Provide the [x, y] coordinate of the cell's center where the given text is located.  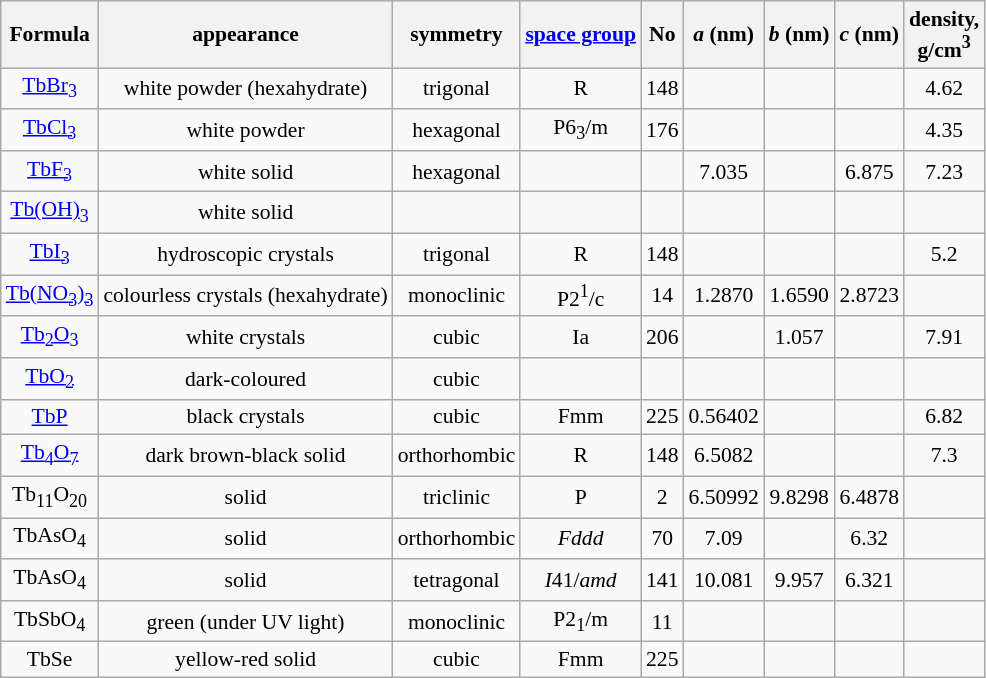
7.3 [944, 456]
6.32 [870, 538]
TbI3 [50, 254]
TbSbO4 [50, 622]
4.35 [944, 130]
No [662, 34]
1.057 [800, 338]
TbP [50, 417]
TbO2 [50, 378]
2.8723 [870, 296]
10.081 [724, 580]
a (nm) [724, 34]
70 [662, 538]
9.8298 [800, 498]
white crystals [245, 338]
Tb2O3 [50, 338]
6.82 [944, 417]
P [580, 498]
Formula [50, 34]
6.5082 [724, 456]
141 [662, 580]
symmetry [457, 34]
density, g/cm3 [944, 34]
Tb11O20 [50, 498]
2 [662, 498]
6.321 [870, 580]
Tb(NO3)3 [50, 296]
206 [662, 338]
5.2 [944, 254]
7.09 [724, 538]
hydroscopic crystals [245, 254]
yellow-red solid [245, 660]
Tb4O7 [50, 456]
7.91 [944, 338]
4.62 [944, 88]
P63/m [580, 130]
1.2870 [724, 296]
dark brown-black solid [245, 456]
TbBr3 [50, 88]
7.23 [944, 172]
dark-coloured [245, 378]
7.035 [724, 172]
tetragonal [457, 580]
triclinic [457, 498]
b (nm) [800, 34]
TbSe [50, 660]
P21/c [580, 296]
P21/m [580, 622]
white powder [245, 130]
TbF3 [50, 172]
9.957 [800, 580]
Ia [580, 338]
1.6590 [800, 296]
space group [580, 34]
6.875 [870, 172]
white powder (hexahydrate) [245, 88]
Fddd [580, 538]
6.4878 [870, 498]
11 [662, 622]
appearance [245, 34]
176 [662, 130]
c (nm) [870, 34]
TbCl3 [50, 130]
black crystals [245, 417]
14 [662, 296]
green (under UV light) [245, 622]
Tb(OH)3 [50, 212]
0.56402 [724, 417]
6.50992 [724, 498]
colourless crystals (hexahydrate) [245, 296]
I41/amd [580, 580]
